Output the [X, Y] coordinate of the center of the cell containing the given text.  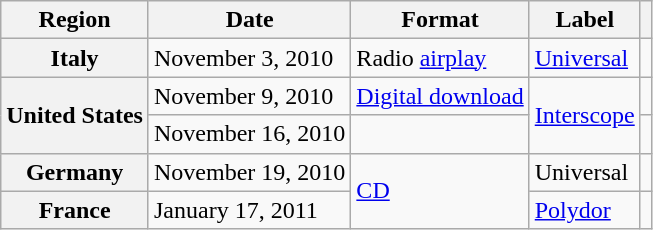
Polydor [584, 210]
November 3, 2010 [249, 58]
Label [584, 20]
January 17, 2011 [249, 210]
Region [75, 20]
Radio airplay [440, 58]
November 16, 2010 [249, 134]
Germany [75, 172]
Interscope [584, 115]
Format [440, 20]
United States [75, 115]
CD [440, 191]
November 19, 2010 [249, 172]
Italy [75, 58]
November 9, 2010 [249, 96]
Digital download [440, 96]
France [75, 210]
Date [249, 20]
